For the text-containing cell, return its midpoint in (x, y) coordinate format. 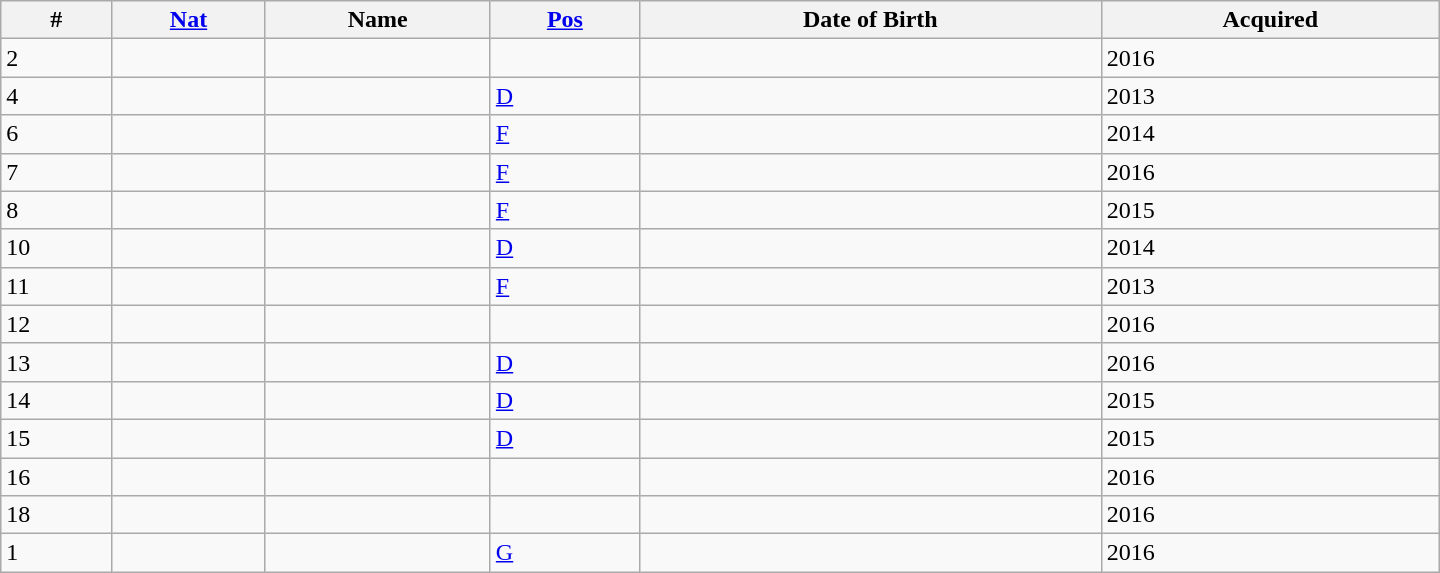
6 (56, 134)
7 (56, 172)
8 (56, 210)
2 (56, 58)
15 (56, 438)
14 (56, 400)
4 (56, 96)
Nat (188, 20)
12 (56, 324)
Date of Birth (870, 20)
# (56, 20)
Name (378, 20)
Pos (564, 20)
Acquired (1270, 20)
18 (56, 515)
11 (56, 286)
10 (56, 248)
1 (56, 553)
G (564, 553)
16 (56, 477)
13 (56, 362)
